Output the [x, y] coordinate of the center of the cell containing the given text.  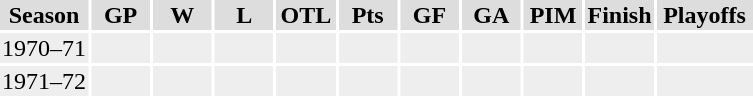
W [182, 15]
Playoffs [705, 15]
1971–72 [44, 81]
Finish [619, 15]
GP [120, 15]
GF [430, 15]
Pts [368, 15]
PIM [554, 15]
Season [44, 15]
GA [492, 15]
1970–71 [44, 48]
L [244, 15]
OTL [306, 15]
